Detect which cell encompasses the target text, then output its (X, Y) center coordinate. 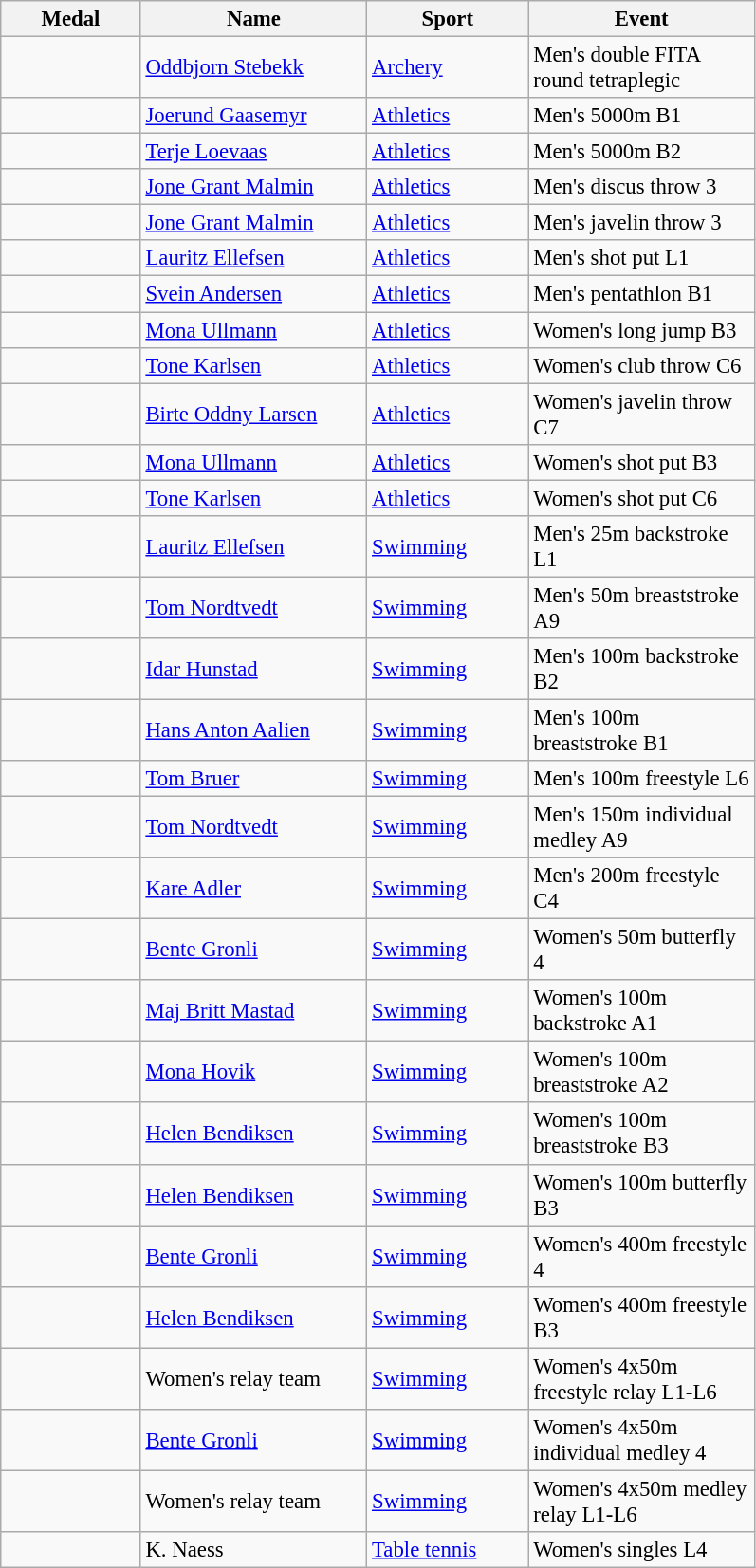
K. Naess (254, 1550)
Men's 5000m B2 (641, 152)
Kare Adler (254, 888)
Event (641, 19)
Name (254, 19)
Medal (70, 19)
Men's pentathlon B1 (641, 294)
Women's shot put C6 (641, 498)
Men's 100m breaststroke B1 (641, 730)
Men's double FITA round tetraplegic (641, 68)
Women's 400m freestyle B3 (641, 1317)
Women's 100m backstroke A1 (641, 1011)
Women's singles L4 (641, 1550)
Terje Loevaas (254, 152)
Men's javelin throw 3 (641, 223)
Women's 100m butterfly B3 (641, 1195)
Women's club throw C6 (641, 365)
Women's shot put B3 (641, 462)
Women's long jump B3 (641, 330)
Women's 400m freestyle 4 (641, 1256)
Women's 4x50m medley relay L1-L6 (641, 1501)
Women's 4x50m individual medley 4 (641, 1440)
Mona Hovik (254, 1072)
Hans Anton Aalien (254, 730)
Svein Andersen (254, 294)
Men's 25m backstroke L1 (641, 546)
Men's 200m freestyle C4 (641, 888)
Women's javelin throw C7 (641, 414)
Archery (448, 68)
Men's 150m individual medley A9 (641, 827)
Men's shot put L1 (641, 259)
Idar Hunstad (254, 670)
Men's 100m backstroke B2 (641, 670)
Joerund Gaasemyr (254, 116)
Men's 5000m B1 (641, 116)
Birte Oddny Larsen (254, 414)
Sport (448, 19)
Women's 4x50m freestyle relay L1-L6 (641, 1379)
Women's 100m breaststroke B3 (641, 1134)
Maj Britt Mastad (254, 1011)
Table tennis (448, 1550)
Tom Bruer (254, 779)
Men's 100m freestyle L6 (641, 779)
Men's discus throw 3 (641, 187)
Women's 50m butterfly 4 (641, 950)
Women's 100m breaststroke A2 (641, 1072)
Men's 50m breaststroke A9 (641, 607)
Oddbjorn Stebekk (254, 68)
